Pinpoint the cell where the given text exists, returning its [x, y] midpoint coordinate. 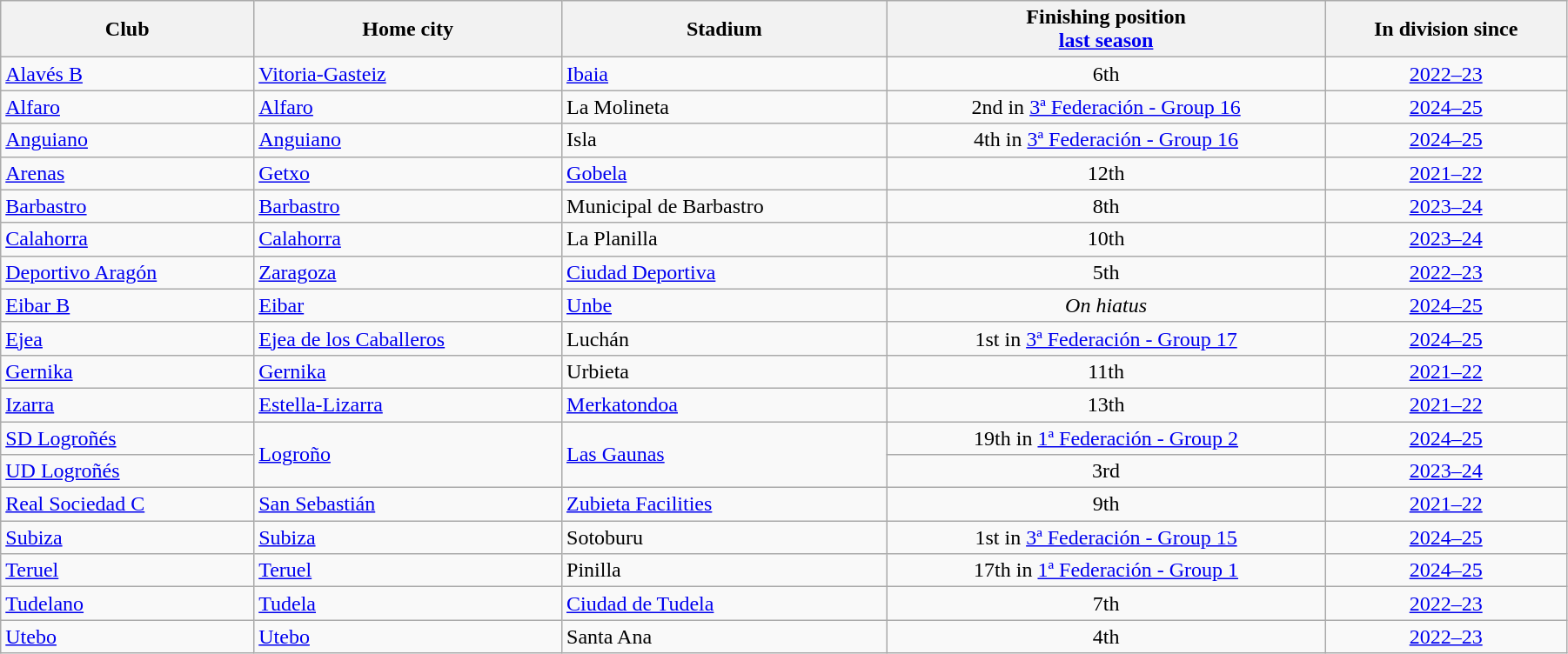
Eibar B [127, 305]
Stadium [725, 30]
Vitoria-Gasteiz [408, 74]
Izarra [127, 404]
7th [1106, 604]
Home city [408, 30]
12th [1106, 173]
8th [1106, 206]
Deportivo Aragón [127, 272]
La Planilla [725, 239]
Municipal de Barbastro [725, 206]
La Molineta [725, 107]
Finishing positionlast season [1106, 30]
19th in 1ª Federación - Group 2 [1106, 437]
Unbe [725, 305]
17th in 1ª Federación - Group 1 [1106, 571]
Estella-Lizarra [408, 404]
San Sebastián [408, 504]
Las Gaunas [725, 454]
Real Sociedad C [127, 504]
5th [1106, 272]
Merkatondoa [725, 404]
Isla [725, 140]
13th [1106, 404]
Luchán [725, 338]
11th [1106, 371]
Club [127, 30]
Ciudad de Tudela [725, 604]
Zaragoza [408, 272]
2nd in 3ª Federación - Group 16 [1106, 107]
Gobela [725, 173]
Ciudad Deportiva [725, 272]
Arenas [127, 173]
Alavés B [127, 74]
Pinilla [725, 571]
Eibar [408, 305]
UD Logroñés [127, 471]
Tudela [408, 604]
Tudelano [127, 604]
Zubieta Facilities [725, 504]
Logroño [408, 454]
Ejea de los Caballeros [408, 338]
4th in 3ª Federación - Group 16 [1106, 140]
1st in 3ª Federación - Group 15 [1106, 537]
In division since [1446, 30]
10th [1106, 239]
Ejea [127, 338]
Urbieta [725, 371]
Sotoburu [725, 537]
Santa Ana [725, 637]
Ibaia [725, 74]
4th [1106, 637]
9th [1106, 504]
SD Logroñés [127, 437]
3rd [1106, 471]
Getxo [408, 173]
On hiatus [1106, 305]
6th [1106, 74]
1st in 3ª Federación - Group 17 [1106, 338]
